Extract the (X, Y) coordinate from the center of the cell holding the provided text.  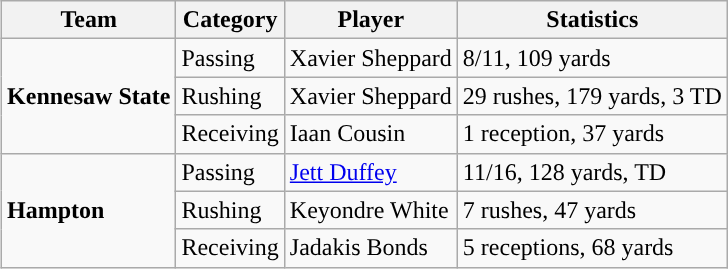
8/11, 109 yards (592, 58)
Jadakis Bonds (370, 248)
Kennesaw State (89, 96)
11/16, 128 yards, TD (592, 172)
Statistics (592, 20)
7 rushes, 47 yards (592, 210)
Iaan Cousin (370, 134)
Team (89, 20)
Category (230, 20)
Player (370, 20)
1 reception, 37 yards (592, 134)
Keyondre White (370, 210)
5 receptions, 68 yards (592, 248)
Hampton (89, 210)
29 rushes, 179 yards, 3 TD (592, 96)
Jett Duffey (370, 172)
